Extract the [X, Y] coordinate from the center of the cell holding the provided text.  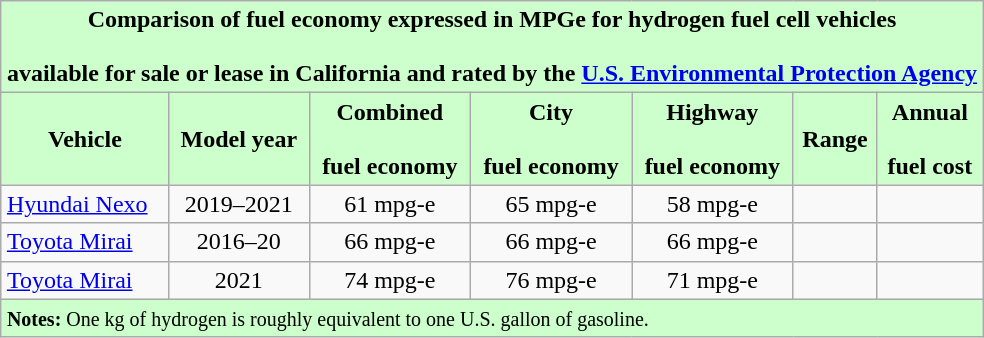
Notes: One kg of hydrogen is roughly equivalent to one U.S. gallon of gasoline. [492, 318]
Annualfuel cost [930, 139]
Vehicle [84, 139]
2021 [238, 280]
76 mpg-e [550, 280]
61 mpg-e [390, 204]
71 mpg-e [712, 280]
Range [835, 139]
Combined fuel economy [390, 139]
2016–20 [238, 242]
65 mpg-e [550, 204]
74 mpg-e [390, 280]
2019–2021 [238, 204]
58 mpg-e [712, 204]
Highwayfuel economy [712, 139]
City fuel economy [550, 139]
Hyundai Nexo [84, 204]
Model year [238, 139]
